Determine the [x, y] coordinate at the center of the cell enclosing the given text.  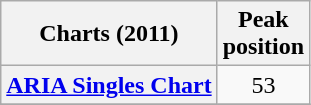
Peakposition [263, 34]
53 [263, 85]
Charts (2011) [109, 34]
ARIA Singles Chart [109, 85]
